From the cell containing the given text, extract its center point as (x, y) coordinate. 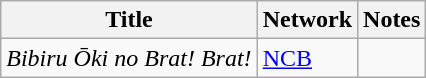
Network (307, 20)
Bibiru Ōki no Brat! Brat! (129, 58)
NCB (307, 58)
Notes (392, 20)
Title (129, 20)
